Scan for the cell matching the given text and deliver its (X, Y) coordinate at center. 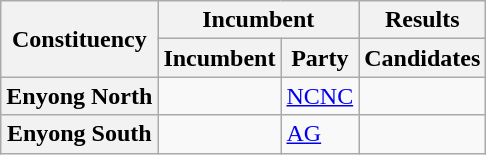
Constituency (80, 39)
Enyong North (80, 96)
Party (320, 58)
Results (422, 20)
NCNC (320, 96)
Candidates (422, 58)
Enyong South (80, 134)
AG (320, 134)
